Scan for the cell matching the given text and deliver its (x, y) coordinate at center. 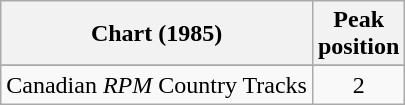
2 (358, 85)
Peakposition (358, 34)
Chart (1985) (157, 34)
Canadian RPM Country Tracks (157, 85)
